Return (X, Y) of the center of cell containing provided text 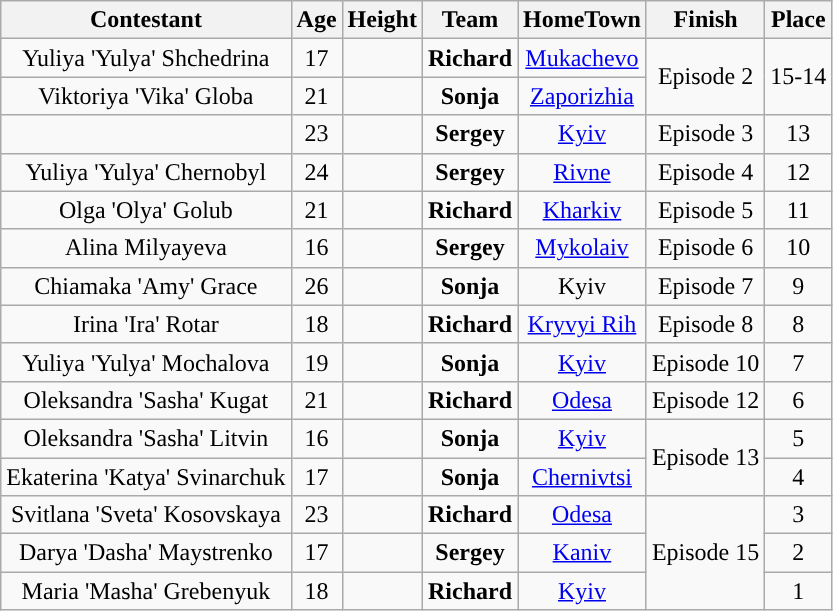
Maria 'Masha' Grebenyuk (146, 591)
Ekaterina 'Katya' Svinarchuk (146, 477)
Irina 'Ira' Rotar (146, 324)
3 (798, 515)
12 (798, 172)
Episode 2 (705, 77)
Place (798, 20)
Episode 3 (705, 134)
1 (798, 591)
Viktoriya 'Vika' Globa (146, 96)
24 (316, 172)
9 (798, 286)
Episode 5 (705, 210)
Episode 6 (705, 248)
8 (798, 324)
Yuliya 'Yulya' Shchedrina (146, 58)
Yuliya 'Yulya' Mochalova (146, 362)
2 (798, 553)
10 (798, 248)
Episode 8 (705, 324)
Episode 12 (705, 400)
Episode 7 (705, 286)
Episode 15 (705, 553)
Rivne (582, 172)
Olga 'Olya' Golub (146, 210)
Mykolaiv (582, 248)
Chiamaka 'Amy' Grace (146, 286)
Mukachevo (582, 58)
4 (798, 477)
Episode 10 (705, 362)
Kryvyi Rih (582, 324)
HomeTown (582, 20)
5 (798, 438)
26 (316, 286)
Age (316, 20)
Height (382, 20)
Oleksandra 'Sasha' Litvin (146, 438)
Alina Milyayeva (146, 248)
Team (470, 20)
19 (316, 362)
Svitlana 'Sveta' Kosovskaya (146, 515)
Contestant (146, 20)
Kaniv (582, 553)
6 (798, 400)
Zaporizhia (582, 96)
Kharkiv (582, 210)
15-14 (798, 77)
13 (798, 134)
Episode 4 (705, 172)
Finish (705, 20)
11 (798, 210)
Yuliya 'Yulya' Chernobyl (146, 172)
Oleksandra 'Sasha' Kugat (146, 400)
7 (798, 362)
Darya 'Dasha' Maystrenko (146, 553)
Episode 13 (705, 457)
Chernivtsi (582, 477)
